Identify which cell holds the provided text, then report its (x, y) central coordinate. 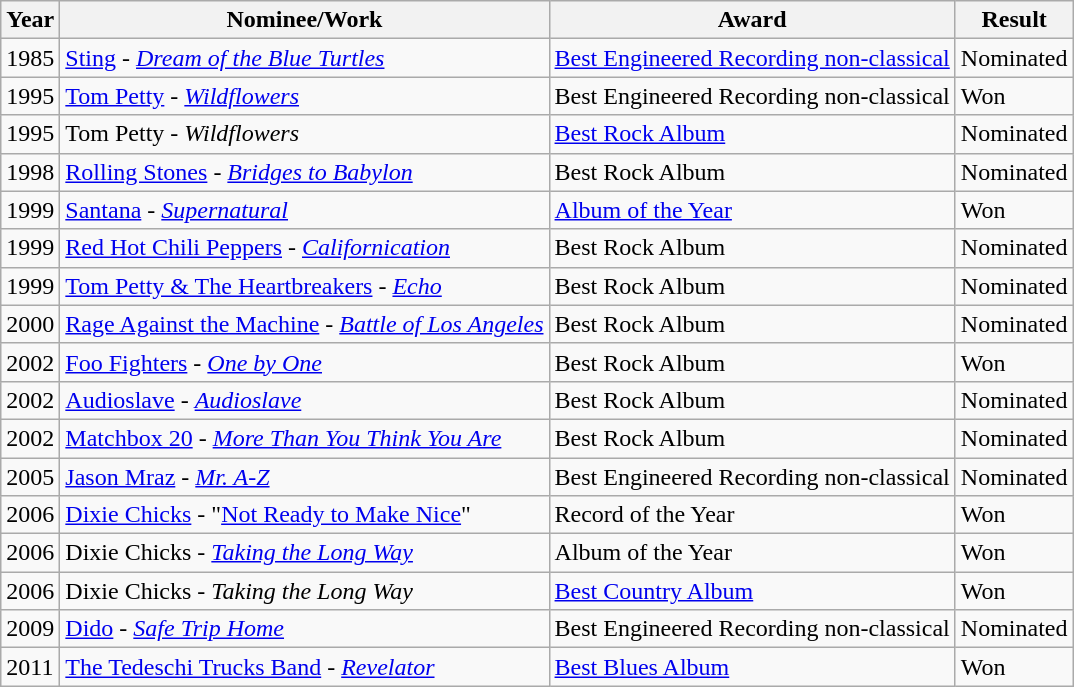
2005 (30, 477)
Audioslave - Audioslave (304, 400)
Red Hot Chili Peppers - Californication (304, 248)
Santana - Supernatural (304, 210)
The Tedeschi Trucks Band - Revelator (304, 667)
Year (30, 20)
Award (752, 20)
Rolling Stones - Bridges to Babylon (304, 172)
Dido - Safe Trip Home (304, 629)
Jason Mraz - Mr. A-Z (304, 477)
2000 (30, 324)
1985 (30, 58)
Sting - Dream of the Blue Turtles (304, 58)
Tom Petty & The Heartbreakers - Echo (304, 286)
Rage Against the Machine - Battle of Los Angeles (304, 324)
2009 (30, 629)
Result (1014, 20)
Best Country Album (752, 591)
1998 (30, 172)
Matchbox 20 - More Than You Think You Are (304, 438)
Best Blues Album (752, 667)
2011 (30, 667)
Foo Fighters - One by One (304, 362)
Record of the Year (752, 515)
Dixie Chicks - "Not Ready to Make Nice" (304, 515)
Nominee/Work (304, 20)
